Identify which cell holds the provided text, then report its [x, y] central coordinate. 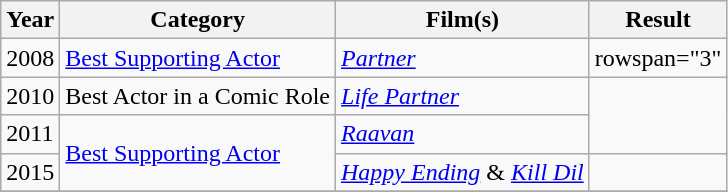
Year [30, 20]
Category [198, 20]
2010 [30, 96]
2008 [30, 58]
Happy Ending & Kill Dil [463, 172]
2015 [30, 172]
Life Partner [463, 96]
Partner [463, 58]
rowspan="3" [658, 58]
Film(s) [463, 20]
Raavan [463, 134]
2011 [30, 134]
Result [658, 20]
Best Actor in a Comic Role [198, 96]
